Find where the given text appears and provide that cell's center as [x, y] coordinate. 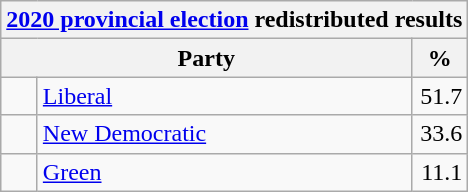
Liberal [224, 96]
Party [206, 58]
11.1 [440, 172]
Green [224, 172]
33.6 [440, 134]
New Democratic [224, 134]
% [440, 58]
51.7 [440, 96]
2020 provincial election redistributed results [234, 20]
